Capture the cell that displays the provided text and extract its (X, Y) central coordinate. 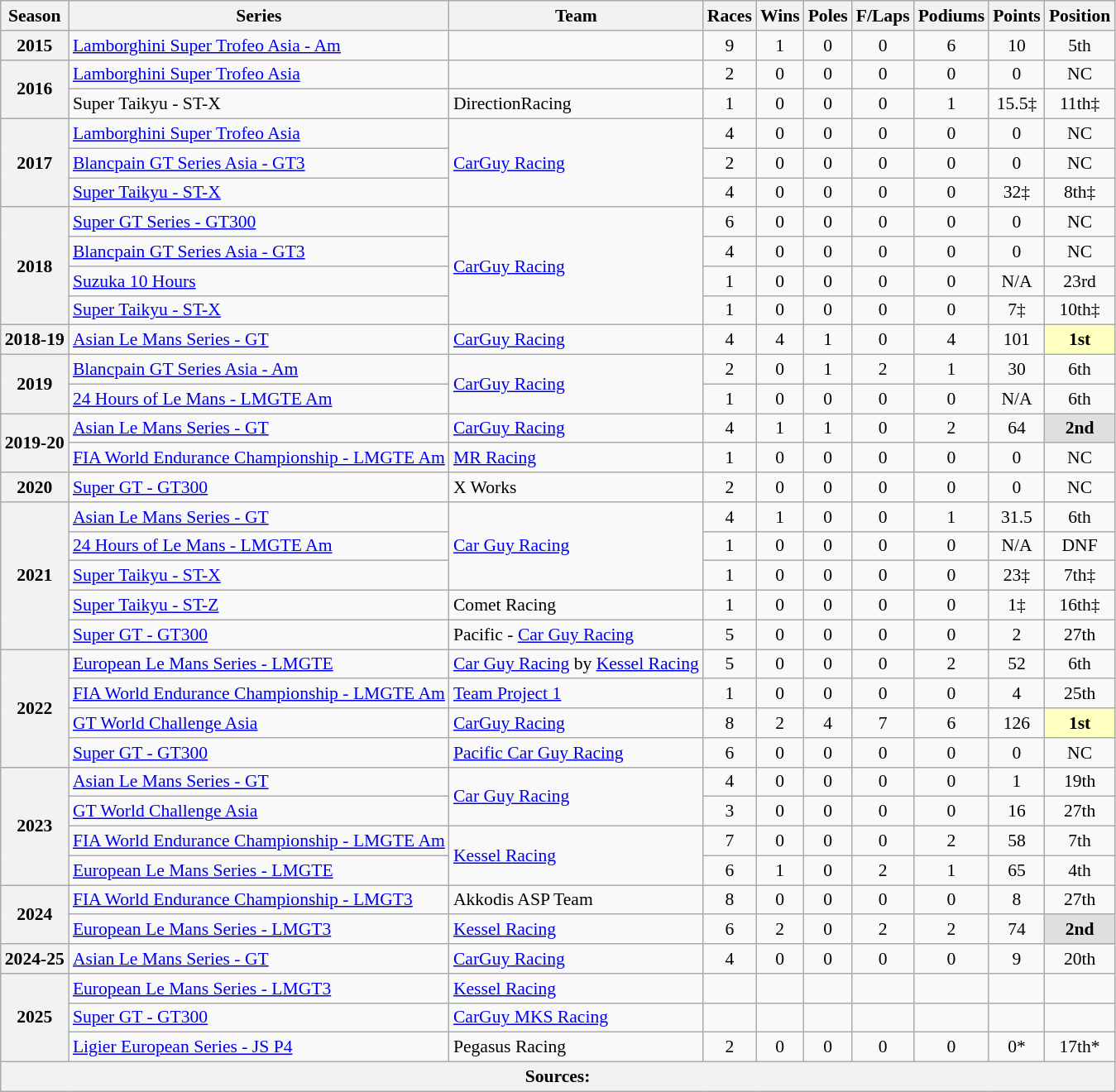
Pacific - Car Guy Racing (576, 635)
F/Laps (884, 16)
Team (576, 16)
CarGuy MKS Racing (576, 1018)
8th‡ (1080, 193)
DNF (1080, 546)
19th (1080, 782)
2016 (35, 89)
Pegasus Racing (576, 1047)
Series (259, 16)
15.5‡ (1017, 104)
74 (1017, 930)
2025 (35, 1018)
4th (1080, 870)
Pacific Car Guy Racing (576, 753)
52 (1017, 664)
Suzuka 10 Hours (259, 281)
11th‡ (1080, 104)
Season (35, 16)
Super GT Series - GT300 (259, 223)
58 (1017, 841)
Wins (780, 16)
2024 (35, 915)
Akkodis ASP Team (576, 900)
Car Guy Racing by Kessel Racing (576, 664)
3 (730, 812)
10 (1017, 45)
X Works (576, 487)
7th‡ (1080, 576)
DirectionRacing (576, 104)
Lamborghini Super Trofeo Asia - Am (259, 45)
Team Project 1 (576, 694)
Blancpain GT Series Asia - Am (259, 370)
Sources: (558, 1077)
2018 (35, 266)
126 (1017, 723)
31.5 (1017, 517)
5th (1080, 45)
101 (1017, 340)
2021 (35, 576)
16 (1017, 812)
2024-25 (35, 959)
2019 (35, 384)
17th* (1080, 1047)
23‡ (1017, 576)
7‡ (1017, 310)
1‡ (1017, 606)
Points (1017, 16)
Races (730, 16)
Super Taikyu - ST-Z (259, 606)
2019-20 (35, 443)
Podiums (951, 16)
65 (1017, 870)
2022 (35, 708)
2020 (35, 487)
2015 (35, 45)
23rd (1080, 281)
Poles (828, 16)
20th (1080, 959)
Comet Racing (576, 606)
2017 (35, 164)
7th (1080, 841)
64 (1017, 429)
16th‡ (1080, 606)
10th‡ (1080, 310)
32‡ (1017, 193)
25th (1080, 694)
0* (1017, 1047)
30 (1017, 370)
Ligier European Series - JS P4 (259, 1047)
Position (1080, 16)
MR Racing (576, 458)
2018-19 (35, 340)
2023 (35, 826)
FIA World Endurance Championship - LMGT3 (259, 900)
